Locate the cell with the specified text and output its [X, Y] center coordinate. 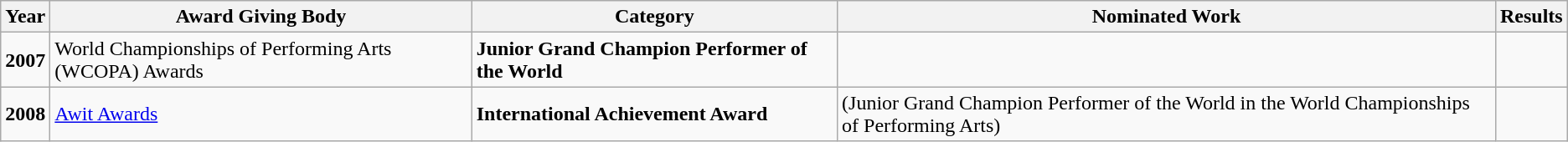
2008 [25, 114]
Award Giving Body [261, 17]
Category [654, 17]
Year [25, 17]
International Achievement Award [654, 114]
Junior Grand Champion Performer of the World [654, 60]
World Championships of Performing Arts (WCOPA) Awards [261, 60]
Results [1531, 17]
(Junior Grand Champion Performer of the World in the World Championships of Performing Arts) [1167, 114]
Awit Awards [261, 114]
2007 [25, 60]
Nominated Work [1167, 17]
